Provide the (x, y) coordinate of the cell's center where the given text is located.  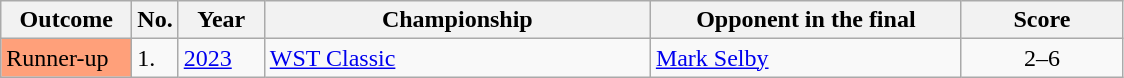
WST Classic (457, 58)
2–6 (1042, 58)
Mark Selby (806, 58)
Score (1042, 20)
Runner-up (66, 58)
Championship (457, 20)
Year (221, 20)
Outcome (66, 20)
No. (155, 20)
Opponent in the final (806, 20)
1. (155, 58)
2023 (221, 58)
